Pinpoint the cell where the given text exists, returning its [x, y] midpoint coordinate. 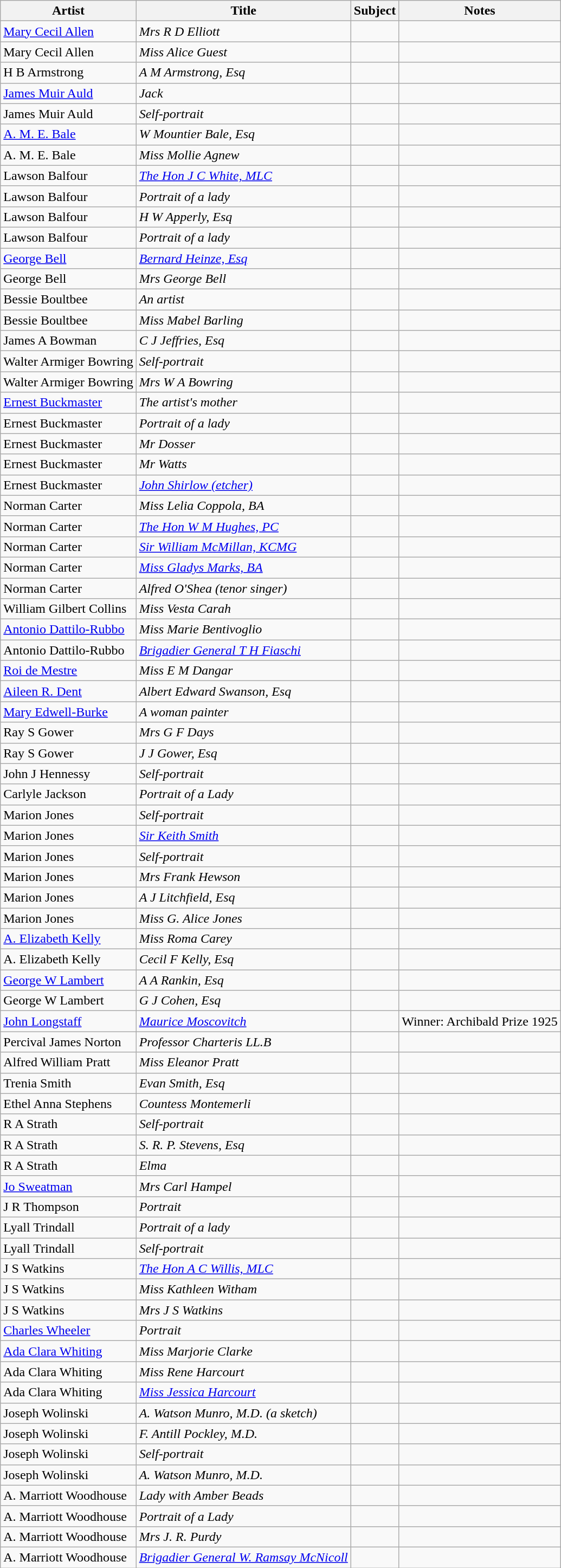
H B Armstrong [68, 73]
Brigadier General T H Fiaschi [243, 650]
Mrs Frank Hewson [243, 877]
Miss E M Dangar [243, 671]
Charles Wheeler [68, 1331]
Miss Mollie Agnew [243, 155]
John Shirlow (etcher) [243, 485]
W Mountier Bale, Esq [243, 134]
Miss Eleanor Pratt [243, 1062]
Mr Dosser [243, 444]
G J Cohen, Esq [243, 1001]
Mrs George Bell [243, 279]
Title [243, 11]
The Hon A C Willis, MLC [243, 1269]
Jo Sweatman [68, 1186]
Professor Charteris LL.B [243, 1042]
Mrs J. R. Purdy [243, 1537]
Trenia Smith [68, 1083]
Albert Edward Swanson, Esq [243, 691]
Countess Montemerli [243, 1104]
Miss Roma Carey [243, 939]
Miss Marie Bentivoglio [243, 630]
Lady with Amber Beads [243, 1495]
C J Jeffries, Esq [243, 341]
Subject [375, 11]
Cecil F Kelly, Esq [243, 960]
The Hon W M Hughes, PC [243, 526]
Roi de Mestre [68, 671]
Miss Mabel Barling [243, 320]
A. Watson Munro, M.D. [243, 1475]
A woman painter [243, 712]
Percival James Norton [68, 1042]
Maurice Moscovitch [243, 1021]
Carlyle Jackson [68, 794]
Bernard Heinze, Esq [243, 258]
Mr Watts [243, 464]
John J Hennessy [68, 774]
Aileen R. Dent [68, 691]
Miss Alice Guest [243, 52]
S. R. P. Stevens, Esq [243, 1145]
Sir William McMillan, KCMG [243, 547]
Miss Vesta Carah [243, 609]
Mrs Carl Hampel [243, 1186]
Ethel Anna Stephens [68, 1104]
Elma [243, 1165]
Miss Rene Harcourt [243, 1372]
Miss Jessica Harcourt [243, 1392]
Sir Keith Smith [243, 835]
H W Apperly, Esq [243, 217]
A. Watson Munro, M.D. (a sketch) [243, 1413]
Notes [480, 11]
Jack [243, 93]
F. Antill Pockley, M.D. [243, 1434]
Winner: Archibald Prize 1925 [480, 1021]
Miss Gladys Marks, BA [243, 567]
Evan Smith, Esq [243, 1083]
James A Bowman [68, 341]
Mrs R D Elliott [243, 31]
A J Litchfield, Esq [243, 897]
The artist's mother [243, 403]
Mrs W A Bowring [243, 382]
Miss G. Alice Jones [243, 918]
J R Thompson [68, 1207]
Alfred O'Shea (tenor singer) [243, 588]
Artist [68, 11]
Miss Kathleen Witham [243, 1290]
The Hon J C White, MLC [243, 176]
Mrs J S Watkins [243, 1310]
Brigadier General W. Ramsay McNicoll [243, 1557]
Alfred William Pratt [68, 1062]
A A Rankin, Esq [243, 980]
Miss Marjorie Clarke [243, 1351]
A M Armstrong, Esq [243, 73]
John Longstaff [68, 1021]
Mrs G F Days [243, 733]
William Gilbert Collins [68, 609]
J J Gower, Esq [243, 753]
Miss Lelia Coppola, BA [243, 506]
Mary Edwell-Burke [68, 712]
An artist [243, 300]
